Pinpoint the cell where the given text exists, returning its (x, y) midpoint coordinate. 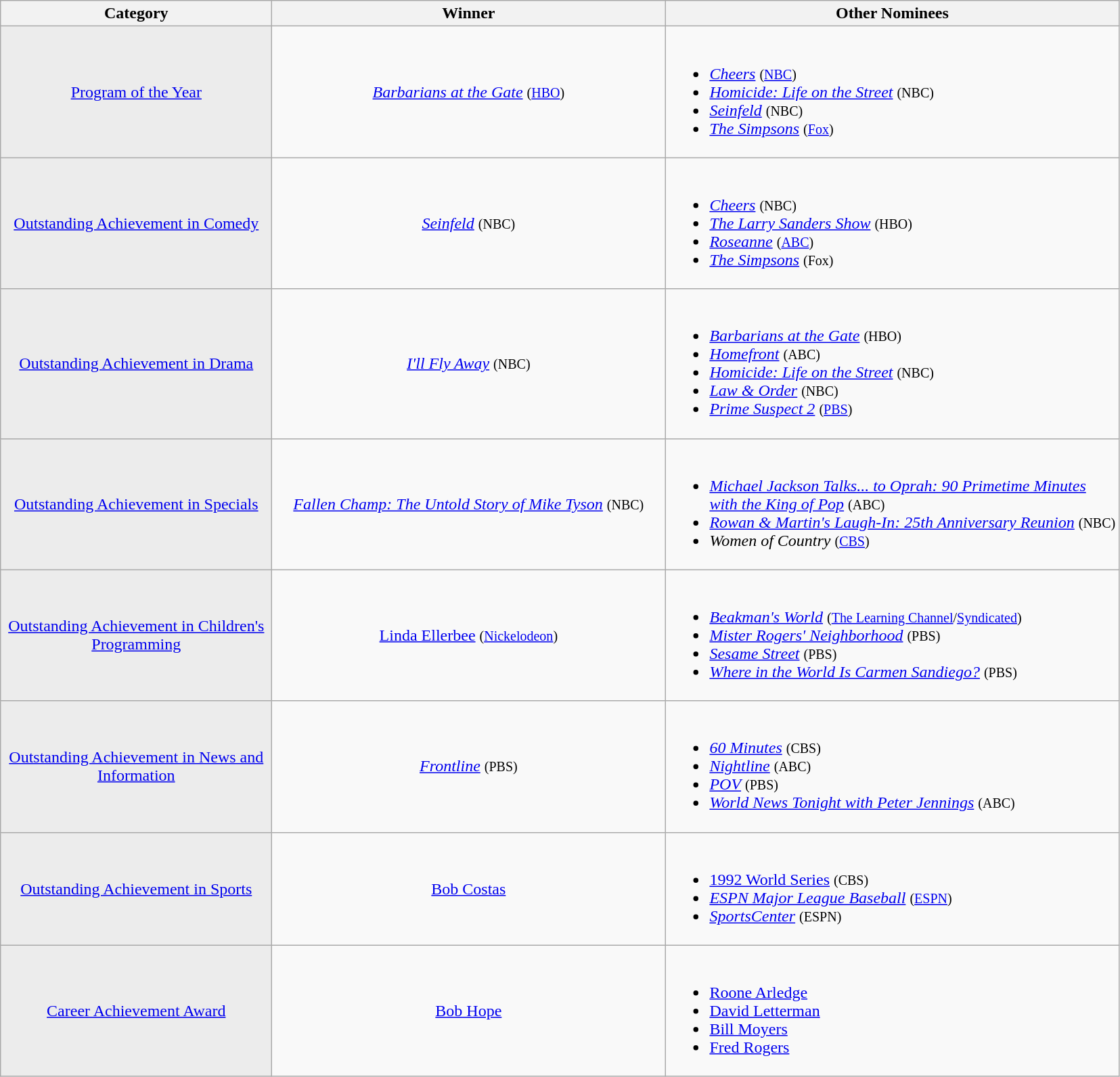
Frontline (PBS) (468, 766)
Barbarians at the Gate (HBO) (468, 92)
Bob Hope (468, 1011)
Seinfeld (NBC) (468, 223)
Winner (468, 14)
Bob Costas (468, 889)
60 Minutes (CBS)Nightline (ABC)POV (PBS)World News Tonight with Peter Jennings (ABC) (892, 766)
Outstanding Achievement in Drama (137, 364)
Roone ArledgeDavid LettermanBill MoyersFred Rogers (892, 1011)
Fallen Champ: The Untold Story of Mike Tyson (NBC) (468, 504)
Linda Ellerbee (Nickelodeon) (468, 635)
Outstanding Achievement in Comedy (137, 223)
Cheers (NBC)The Larry Sanders Show (HBO)Roseanne (ABC)The Simpsons (Fox) (892, 223)
Outstanding Achievement in Specials (137, 504)
Other Nominees (892, 14)
Category (137, 14)
Cheers (NBC)Homicide: Life on the Street (NBC)Seinfeld (NBC)The Simpsons (Fox) (892, 92)
I'll Fly Away (NBC) (468, 364)
1992 World Series (CBS)ESPN Major League Baseball (ESPN)SportsCenter (ESPN) (892, 889)
Outstanding Achievement in News and Information (137, 766)
Program of the Year (137, 92)
Beakman's World (The Learning Channel/Syndicated)Mister Rogers' Neighborhood (PBS)Sesame Street (PBS)Where in the World Is Carmen Sandiego? (PBS) (892, 635)
Barbarians at the Gate (HBO)Homefront (ABC)Homicide: Life on the Street (NBC)Law & Order (NBC)Prime Suspect 2 (PBS) (892, 364)
Outstanding Achievement in Children's Programming (137, 635)
Career Achievement Award (137, 1011)
Outstanding Achievement in Sports (137, 889)
